Output the (X, Y) coordinate of the center of the cell containing the given text.  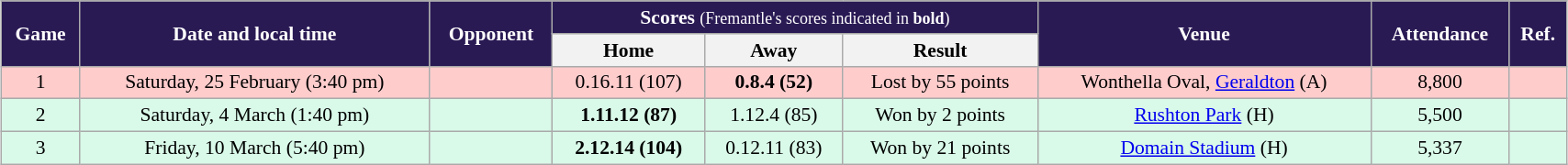
Won by 21 points (940, 148)
Rushton Park (H) (1204, 115)
Saturday, 25 February (3:40 pm) (255, 82)
5,337 (1439, 148)
0.8.4 (52) (775, 82)
Game (40, 33)
8,800 (1439, 82)
Lost by 55 points (940, 82)
Home (629, 50)
Date and local time (255, 33)
1.11.12 (87) (629, 115)
1 (40, 82)
Away (775, 50)
1.12.4 (85) (775, 115)
Opponent (491, 33)
Venue (1204, 33)
Attendance (1439, 33)
Saturday, 4 March (1:40 pm) (255, 115)
Won by 2 points (940, 115)
2.12.14 (104) (629, 148)
Domain Stadium (H) (1204, 148)
3 (40, 148)
Ref. (1539, 33)
0.12.11 (83) (775, 148)
Friday, 10 March (5:40 pm) (255, 148)
Scores (Fremantle's scores indicated in bold) (795, 17)
2 (40, 115)
Wonthella Oval, Geraldton (A) (1204, 82)
0.16.11 (107) (629, 82)
Result (940, 50)
5,500 (1439, 115)
